From the cell containing the given text, extract its center point as (X, Y) coordinate. 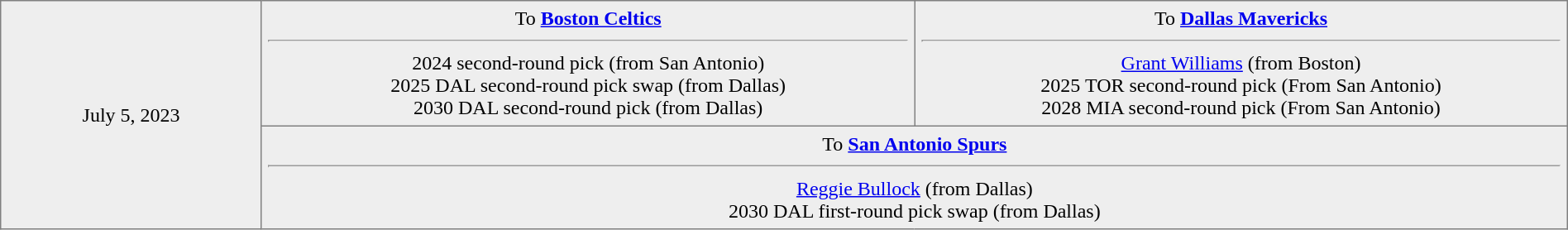
July 5, 2023 (131, 115)
To San Antonio SpursReggie Bullock (from Dallas)2030 DAL first-round pick swap (from Dallas) (915, 177)
To Dallas MavericksGrant Williams (from Boston)2025 TOR second-round pick (From San Antonio)2028 MIA second-round pick (From San Antonio) (1241, 64)
To Boston Celtics2024 second-round pick (from San Antonio)2025 DAL second-round pick swap (from Dallas)2030 DAL second-round pick (from Dallas) (587, 64)
